Detect which cell encompasses the target text, then output its (x, y) center coordinate. 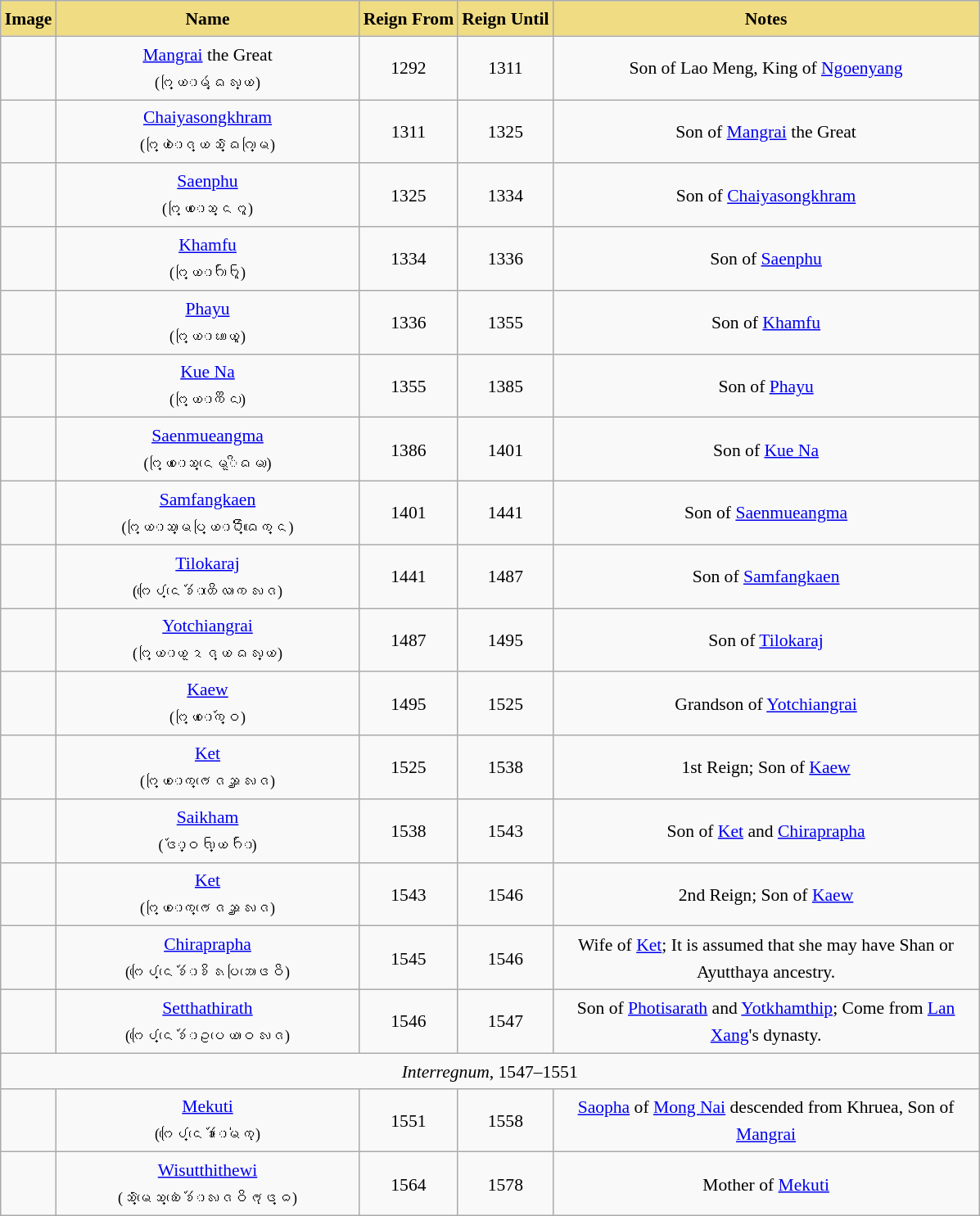
Son of Tilokaraj (765, 640)
Saenphu(ᨻᩕ᩠ᨿᩣᩈᩯ᩠ᨶᨻᩪ) (207, 196)
Son of Khamfu (765, 323)
Son of Samfangkaen (765, 576)
1545 (409, 958)
1547 (505, 1022)
Mangrai the Great(ᨻᩕ᩠ᨿᩣᨾᩢ᩠ᨦᩁᩣ᩠ᨿ) (207, 68)
Phayu(ᨻᩕ᩠ᨿᩣᨹᩣᨿᩪ) (207, 323)
Kaew(ᨻᩕ᩠ᨿᩣᨠᩯ᩠᩶ᩅ) (207, 704)
1386 (409, 450)
Chiraprapha(ᨻᩕᨸᩮ᩠ᨶᨧᩮᩢ᩶ᩣᨧᩥᩁᨷᩕᨽᩣᨴᩮᩅᩦ) (207, 958)
Son of Ket and Chiraprapha (765, 831)
Image (29, 18)
Samfangkaen(ᨻᩕ᩠ᨿᩣᩈᩣ᩠ᨾᨷᩕ᩠ᨿᩣᨺᩢ᩠᩵ᨦᨠᩯ᩠ᨶ) (207, 513)
2nd Reign; Son of Kaew (765, 894)
Wisutthithewi(ᩈᩫ᩠ᨾᩈᩮ᩠ᨫᨧᩮᩢ᩶ᩣᩁᩣᨩᩅᩥᩆᩩᨴ᩠ᨵ) (207, 1184)
1558 (505, 1120)
1564 (409, 1184)
Son of Saenphu (765, 259)
Son of Mangrai the Great (765, 132)
Reign From (409, 18)
Son of Lao Meng, King of Ngoenyang (765, 68)
Name (207, 18)
Saenmueangma(ᨻᩕ᩠ᨿᩣᩈᩯ᩠ᨶᨾᩮᩬᩥᨦᨾᩣ) (207, 450)
Tilokaraj(ᨻᩕᨸᩮ᩠ᨶᨧᩮᩢ᩶ᩣᨲᩥᩃᩮᩣᨠᩁᩣᨩ) (207, 576)
Son of Photisarath and Yotkhamthip; Come from Lan Xang's dynasty. (765, 1022)
Yotchiangrai(ᨻᩕ᩠ᨿᩣᨿᩬᨯᨩ᩠ᨿᨦᩁᩣ᩠ᨿ) (207, 640)
Grandson of Yotchiangrai (765, 704)
Reign Until (505, 18)
Son of Chaiyasongkhram (765, 196)
1st Reign; Son of Kaew (765, 767)
1292 (409, 68)
Wife of Ket; It is assumed that she may have Shan or Ayutthaya ancestry. (765, 958)
1578 (505, 1184)
Saikham(ᨴ᩶ᩣ᩠ᩅᨪᩣ᩠ᨿᨤᩴᩣ) (207, 831)
Son of Saenmueangma (765, 513)
Son of Kue Na (765, 450)
1385 (505, 386)
Mekuti(ᨻᩕᨸᩮ᩠ᨶᨧᩮᩢ᩶ᩣᨾᩯ᩵ᨠᩩ) (207, 1120)
Kue Na(ᨻᩕ᩠ᨿᩣᨠᩨᨶᩣ) (207, 386)
Setthathirath(ᨻᩕᨸᩮ᩠ᨶᨧᩮᩢ᩶ᩣᩏᨷᨿᩮᩣᩅᩁᩣᨩ) (207, 1022)
1551 (409, 1120)
Saopha of Mong Nai descended from Khruea, Son of Mangrai (765, 1120)
Mother of Mekuti (765, 1184)
Notes (765, 18)
Chaiyasongkhram(ᨻᩕ᩠ᨿᩣᨩᩱ᩠ᨿᩈᩫ᩠ᨦᨣᩕᩣ᩠ᨾ) (207, 132)
Khamfu(ᨻᩕ᩠ᨿᩣᨤᩣᩴᨼᩪ) (207, 259)
Interregnum, 1547–1551 (490, 1071)
Son of Phayu (765, 386)
